Capture the cell that displays the provided text and extract its (x, y) central coordinate. 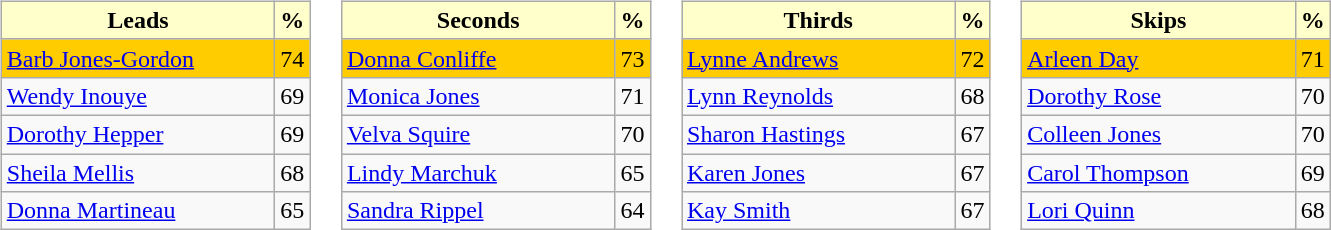
64 (632, 211)
Donna Martineau (138, 211)
Skips (1159, 20)
Lindy Marchuk (478, 173)
73 (632, 58)
Monica Jones (478, 96)
Leads (138, 20)
72 (972, 58)
Sharon Hastings (819, 134)
Velva Squire (478, 134)
Carol Thompson (1159, 173)
Colleen Jones (1159, 134)
Wendy Inouye (138, 96)
Kay Smith (819, 211)
Seconds (478, 20)
Arleen Day (1159, 58)
Thirds (819, 20)
Sheila Mellis (138, 173)
Barb Jones-Gordon (138, 58)
Dorothy Hepper (138, 134)
Sandra Rippel (478, 211)
Donna Conliffe (478, 58)
Lynn Reynolds (819, 96)
Lynne Andrews (819, 58)
Dorothy Rose (1159, 96)
Lori Quinn (1159, 211)
74 (292, 58)
Karen Jones (819, 173)
